Identify which cell holds the provided text, then report its (x, y) central coordinate. 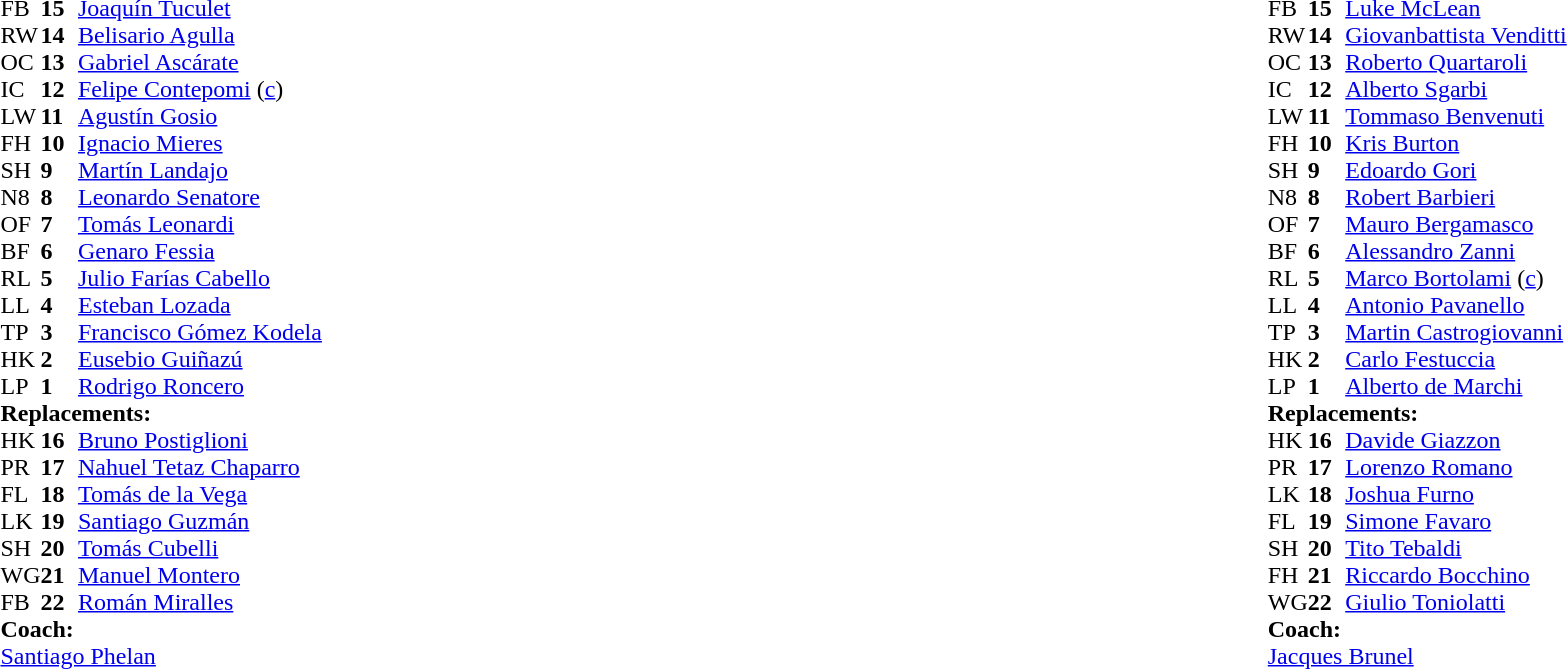
Edoardo Gori (1456, 170)
Antonio Pavanello (1456, 306)
Lorenzo Romano (1456, 468)
Riccardo Bocchino (1456, 576)
Marco Bortolami (c) (1456, 278)
Giovanbattista Venditti (1456, 36)
Julio Farías Cabello (200, 278)
Agustín Gosio (200, 116)
Genaro Fessia (200, 252)
Robert Barbieri (1456, 198)
Santiago Phelan (160, 656)
Gabriel Ascárate (200, 62)
Rodrigo Roncero (200, 386)
Davide Giazzon (1456, 440)
Roberto Quartaroli (1456, 62)
Joshua Furno (1456, 494)
Leonardo Senatore (200, 198)
Alberto de Marchi (1456, 386)
Giulio Toniolatti (1456, 602)
Tomás de la Vega (200, 494)
Tomás Leonardi (200, 224)
Martin Castrogiovanni (1456, 332)
Tommaso Benvenuti (1456, 116)
Alberto Sgarbi (1456, 90)
Santiago Guzmán (200, 522)
Francisco Gómez Kodela (200, 332)
Felipe Contepomi (c) (200, 90)
Carlo Festuccia (1456, 360)
Tito Tebaldi (1456, 548)
Eusebio Guiñazú (200, 360)
Mauro Bergamasco (1456, 224)
Ignacio Mieres (200, 144)
Jacques Brunel (1418, 656)
Román Miralles (200, 602)
FB (20, 602)
Esteban Lozada (200, 306)
Kris Burton (1456, 144)
Tomás Cubelli (200, 548)
Martín Landajo (200, 170)
Nahuel Tetaz Chaparro (200, 468)
Manuel Montero (200, 576)
Bruno Postiglioni (200, 440)
Alessandro Zanni (1456, 252)
Belisario Agulla (200, 36)
Simone Favaro (1456, 522)
